Detect which cell encompasses the target text, then output its (x, y) center coordinate. 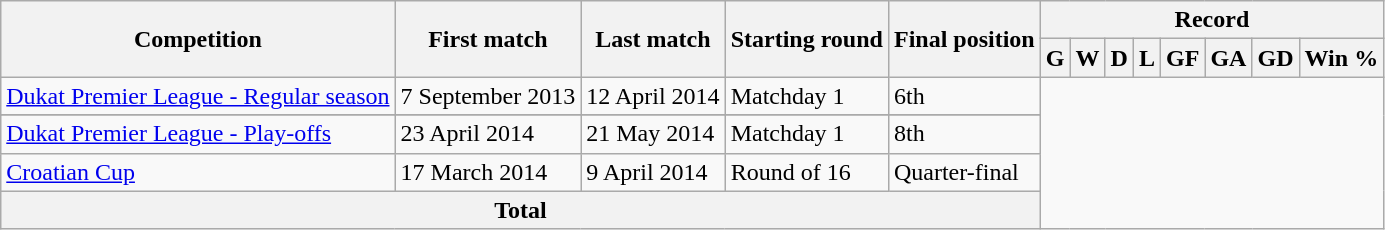
6th (964, 96)
12 April 2014 (653, 96)
Last match (653, 39)
Starting round (806, 39)
GF (1183, 58)
Total (520, 210)
9 April 2014 (653, 172)
W (1088, 58)
Competition (198, 39)
Dukat Premier League - Regular season (198, 96)
Round of 16 (806, 172)
G (1055, 58)
21 May 2014 (653, 134)
GD (1276, 58)
Win % (1342, 58)
17 March 2014 (488, 172)
23 April 2014 (488, 134)
7 September 2013 (488, 96)
Record (1212, 20)
GA (1228, 58)
First match (488, 39)
Quarter-final (964, 172)
L (1146, 58)
Croatian Cup (198, 172)
Final position (964, 39)
8th (964, 134)
D (1119, 58)
Dukat Premier League - Play-offs (198, 134)
